Return (x, y) of the center of cell containing provided text 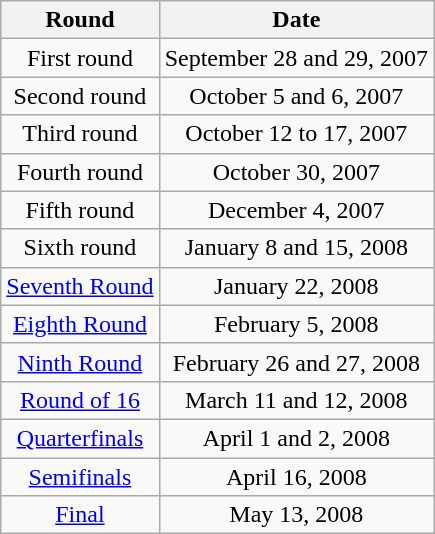
Final (80, 515)
April 16, 2008 (296, 477)
Sixth round (80, 248)
February 26 and 27, 2008 (296, 362)
January 22, 2008 (296, 286)
First round (80, 58)
September 28 and 29, 2007 (296, 58)
March 11 and 12, 2008 (296, 400)
October 30, 2007 (296, 172)
Fourth round (80, 172)
Seventh Round (80, 286)
October 12 to 17, 2007 (296, 134)
Round (80, 20)
Ninth Round (80, 362)
Eighth Round (80, 324)
Quarterfinals (80, 438)
Round of 16 (80, 400)
Fifth round (80, 210)
May 13, 2008 (296, 515)
Third round (80, 134)
October 5 and 6, 2007 (296, 96)
Semifinals (80, 477)
Date (296, 20)
Second round (80, 96)
January 8 and 15, 2008 (296, 248)
February 5, 2008 (296, 324)
April 1 and 2, 2008 (296, 438)
December 4, 2007 (296, 210)
